Pinpoint the cell where the given text exists, returning its (X, Y) midpoint coordinate. 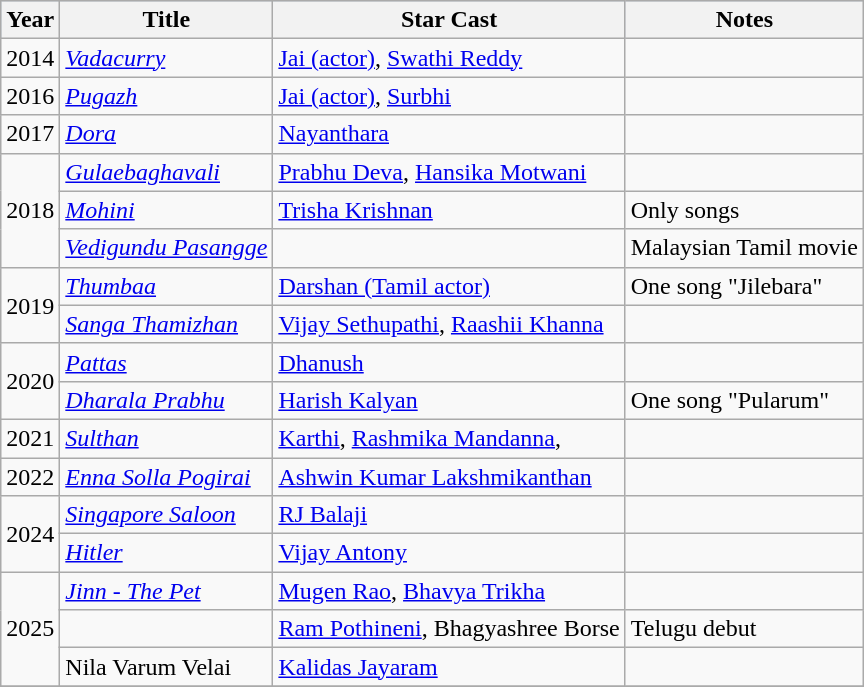
2020 (30, 381)
2014 (30, 58)
Sanga Thamizhan (166, 324)
Kalidas Jayaram (449, 667)
Singapore Saloon (166, 515)
One song "Jilebara" (744, 286)
Ram Pothineni, Bhagyashree Borse (449, 629)
2019 (30, 305)
Prabhu Deva, Hansika Motwani (449, 172)
Telugu debut (744, 629)
2018 (30, 210)
2017 (30, 134)
Mohini (166, 210)
Vadacurry (166, 58)
Only songs (744, 210)
Jai (actor), Swathi Reddy (449, 58)
Star Cast (449, 20)
Dora (166, 134)
Enna Solla Pogirai (166, 477)
Nayanthara (449, 134)
Jai (actor), Surbhi (449, 96)
Malaysian Tamil movie (744, 248)
Harish Kalyan (449, 400)
Thumbaa (166, 286)
Year (30, 20)
Gulaebaghavali (166, 172)
Sulthan (166, 438)
One song "Pularum" (744, 400)
Vijay Sethupathi, Raashii Khanna (449, 324)
Vedigundu Pasangge (166, 248)
RJ Balaji (449, 515)
Nila Varum Velai (166, 667)
Vijay Antony (449, 553)
Karthi, Rashmika Mandanna, (449, 438)
Jinn - The Pet (166, 591)
2024 (30, 534)
Pugazh (166, 96)
Mugen Rao, Bhavya Trikha (449, 591)
Title (166, 20)
Pattas (166, 362)
2025 (30, 629)
Dharala Prabhu (166, 400)
Trisha Krishnan (449, 210)
Ashwin Kumar Lakshmikanthan (449, 477)
Dhanush (449, 362)
2021 (30, 438)
Darshan (Tamil actor) (449, 286)
2016 (30, 96)
Hitler (166, 553)
2022 (30, 477)
Notes (744, 20)
